Detect which cell encompasses the target text, then output its (x, y) center coordinate. 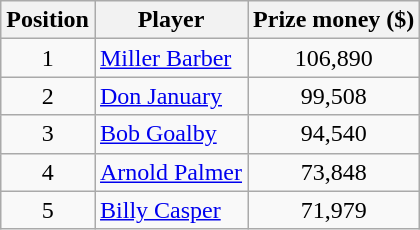
106,890 (334, 58)
Player (170, 20)
Bob Goalby (170, 134)
94,540 (334, 134)
Don January (170, 96)
3 (48, 134)
Miller Barber (170, 58)
Position (48, 20)
2 (48, 96)
5 (48, 210)
Billy Casper (170, 210)
71,979 (334, 210)
4 (48, 172)
99,508 (334, 96)
Prize money ($) (334, 20)
73,848 (334, 172)
Arnold Palmer (170, 172)
1 (48, 58)
